Determine the [X, Y] coordinate at the center of the cell enclosing the given text.  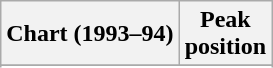
Peak position [225, 34]
Chart (1993–94) [90, 34]
